Pinpoint the cell where the given text exists, returning its [X, Y] midpoint coordinate. 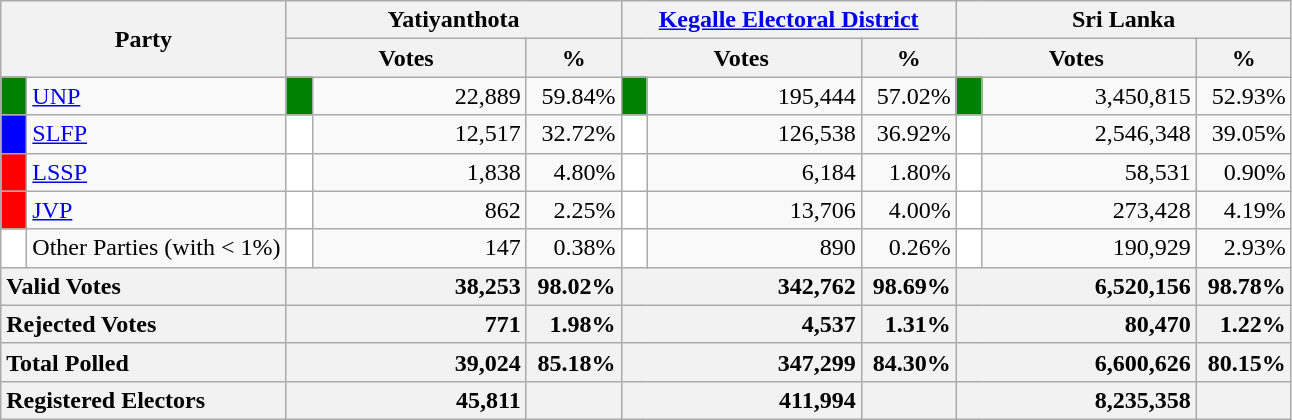
0.26% [908, 248]
98.02% [574, 286]
Party [144, 39]
12,517 [419, 134]
1,838 [419, 172]
98.69% [908, 286]
1.80% [908, 172]
Kegalle Electoral District [788, 20]
58,531 [1089, 172]
80.15% [1244, 362]
Registered Electors [144, 400]
190,929 [1089, 248]
52.93% [1244, 96]
57.02% [908, 96]
4.00% [908, 210]
273,428 [1089, 210]
80,470 [1076, 324]
Valid Votes [144, 286]
862 [419, 210]
Other Parties (with < 1%) [156, 248]
2,546,348 [1089, 134]
Yatiyanthota [454, 20]
4.80% [574, 172]
22,889 [419, 96]
342,762 [741, 286]
6,520,156 [1076, 286]
2.93% [1244, 248]
39,024 [406, 362]
0.90% [1244, 172]
3,450,815 [1089, 96]
Total Polled [144, 362]
32.72% [574, 134]
411,994 [741, 400]
890 [754, 248]
8,235,358 [1076, 400]
UNP [156, 96]
13,706 [754, 210]
LSSP [156, 172]
38,253 [406, 286]
4,537 [741, 324]
84.30% [908, 362]
Rejected Votes [144, 324]
347,299 [741, 362]
36.92% [908, 134]
126,538 [754, 134]
2.25% [574, 210]
SLFP [156, 134]
39.05% [1244, 134]
Sri Lanka [1124, 20]
1.98% [574, 324]
85.18% [574, 362]
45,811 [406, 400]
59.84% [574, 96]
0.38% [574, 248]
4.19% [1244, 210]
1.22% [1244, 324]
98.78% [1244, 286]
6,184 [754, 172]
147 [419, 248]
JVP [156, 210]
771 [406, 324]
1.31% [908, 324]
195,444 [754, 96]
6,600,626 [1076, 362]
